Pinpoint the cell where the given text exists, returning its (X, Y) midpoint coordinate. 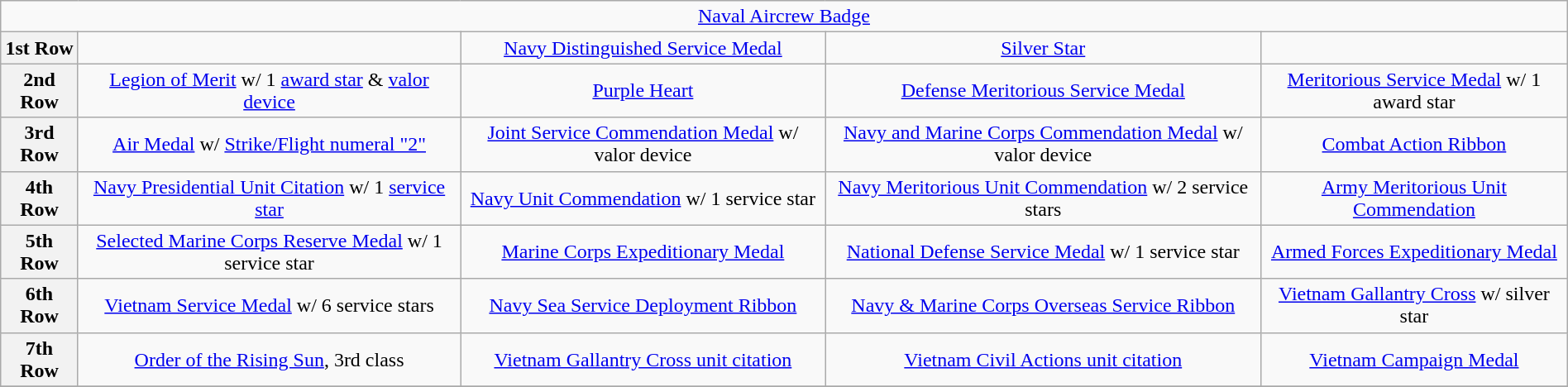
Combat Action Ribbon (1414, 144)
Air Medal w/ Strike/Flight numeral "2" (270, 144)
Vietnam Gallantry Cross w/ silver star (1414, 306)
Navy Sea Service Deployment Ribbon (643, 306)
Joint Service Commendation Medal w/ valor device (643, 144)
Vietnam Campaign Medal (1414, 359)
Defense Meritorious Service Medal (1044, 91)
Meritorious Service Medal w/ 1 award star (1414, 91)
Purple Heart (643, 91)
Silver Star (1044, 48)
Armed Forces Expeditionary Medal (1414, 251)
1st Row (40, 48)
Vietnam Service Medal w/ 6 service stars (270, 306)
Order of the Rising Sun, 3rd class (270, 359)
Navy Meritorious Unit Commendation w/ 2 service stars (1044, 198)
Navy Unit Commendation w/ 1 service star (643, 198)
Vietnam Gallantry Cross unit citation (643, 359)
Vietnam Civil Actions unit citation (1044, 359)
6th Row (40, 306)
Selected Marine Corps Reserve Medal w/ 1 service star (270, 251)
2nd Row (40, 91)
3rd Row (40, 144)
National Defense Service Medal w/ 1 service star (1044, 251)
Navy Presidential Unit Citation w/ 1 service star (270, 198)
Naval Aircrew Badge (784, 17)
Navy and Marine Corps Commendation Medal w/ valor device (1044, 144)
Navy Distinguished Service Medal (643, 48)
5th Row (40, 251)
Army Meritorious Unit Commendation (1414, 198)
4th Row (40, 198)
Marine Corps Expeditionary Medal (643, 251)
Legion of Merit w/ 1 award star & valor device (270, 91)
Navy & Marine Corps Overseas Service Ribbon (1044, 306)
7th Row (40, 359)
